Return the (x, y) coordinate for the center point of the cell that contains the specified text.  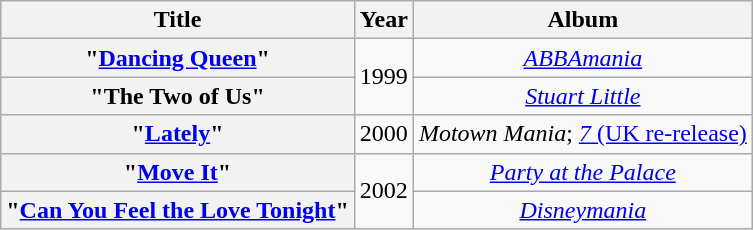
"Lately" (178, 134)
Album (582, 20)
ABBAmania (582, 58)
2002 (384, 191)
Stuart Little (582, 96)
2000 (384, 134)
"Can You Feel the Love Tonight" (178, 210)
Disneymania (582, 210)
"Move It" (178, 172)
"Dancing Queen" (178, 58)
1999 (384, 77)
Year (384, 20)
Title (178, 20)
"The Two of Us" (178, 96)
Motown Mania; 7 (UK re-release) (582, 134)
Party at the Palace (582, 172)
